Search for the cell housing the specified text and yield its (X, Y) center coordinate. 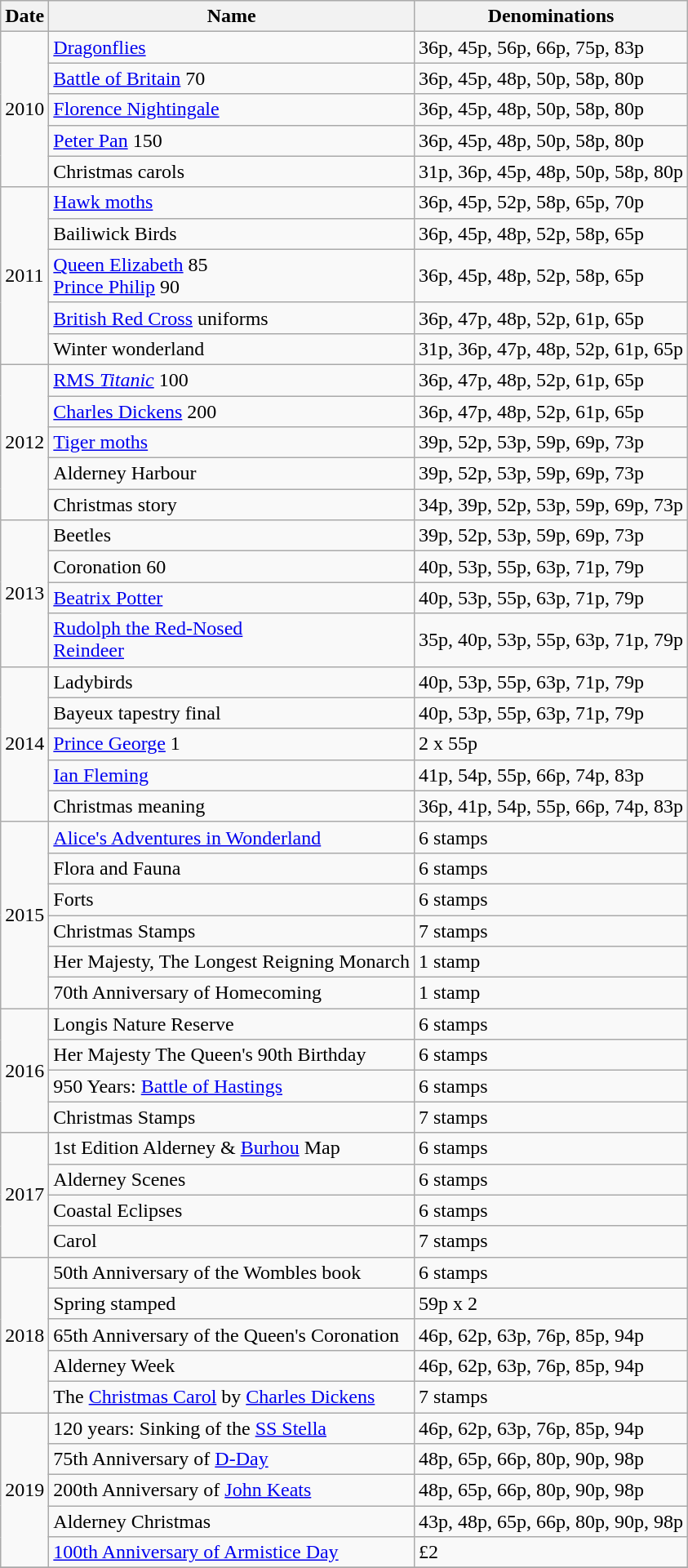
Peter Pan 150 (232, 140)
Ladybirds (232, 682)
2010 (24, 109)
Flora and Fauna (232, 868)
35p, 40p, 53p, 55p, 63p, 71p, 79p (550, 640)
Alderney Christmas (232, 1521)
Battle of Britain 70 (232, 78)
Dragonflies (232, 47)
Charles Dickens 200 (232, 411)
2015 (24, 915)
1st Edition Alderney & Burhou Map (232, 1148)
34p, 39p, 52p, 53p, 59p, 69p, 73p (550, 505)
Her Majesty The Queen's 90th Birthday (232, 1055)
Rudolph the Red-Nosed Reindeer (232, 640)
950 Years: Battle of Hastings (232, 1086)
2011 (24, 276)
31p, 36p, 47p, 48p, 52p, 61p, 65p (550, 349)
Alderney Week (232, 1365)
Christmas carols (232, 171)
£2 (550, 1552)
Bayeux tapestry final (232, 713)
British Red Cross uniforms (232, 318)
2019 (24, 1490)
43p, 48p, 65p, 66p, 80p, 90p, 98p (550, 1521)
Alice's Adventures in Wonderland (232, 837)
Coronation 60 (232, 567)
120 years: Sinking of the SS Stella (232, 1428)
Christmas meaning (232, 806)
59p x 2 (550, 1303)
Bailiwick Birds (232, 234)
2012 (24, 442)
41p, 54p, 55p, 66p, 74p, 83p (550, 775)
Ian Fleming (232, 775)
Forts (232, 899)
Tiger moths (232, 443)
Her Majesty, The Longest Reigning Monarch (232, 962)
RMS Titanic 100 (232, 380)
Coastal Eclipses (232, 1210)
2017 (24, 1195)
200th Anniversary of John Keats (232, 1490)
Florence Nightingale (232, 109)
36p, 45p, 56p, 66p, 75p, 83p (550, 47)
Denominations (550, 16)
Date (24, 16)
Spring stamped (232, 1303)
2014 (24, 744)
Carol (232, 1241)
75th Anniversary of D-Day (232, 1459)
Name (232, 16)
Alderney Scenes (232, 1179)
The Christmas Carol by Charles Dickens (232, 1396)
Beetles (232, 536)
36p, 41p, 54p, 55p, 66p, 74p, 83p (550, 806)
Queen Elizabeth 85 Prince Philip 90 (232, 276)
2016 (24, 1071)
2013 (24, 593)
2 x 55p (550, 744)
Prince George 1 (232, 744)
65th Anniversary of the Queen's Coronation (232, 1334)
31p, 36p, 45p, 48p, 50p, 58p, 80p (550, 171)
36p, 45p, 52p, 58p, 65p, 70p (550, 203)
2018 (24, 1334)
Winter wonderland (232, 349)
100th Anniversary of Armistice Day (232, 1552)
Hawk moths (232, 203)
Longis Nature Reserve (232, 1024)
70th Anniversary of Homecoming (232, 993)
Beatrix Potter (232, 598)
Christmas story (232, 505)
Alderney Harbour (232, 474)
50th Anniversary of the Wombles book (232, 1272)
